Scan for the cell matching the given text and deliver its [X, Y] coordinate at center. 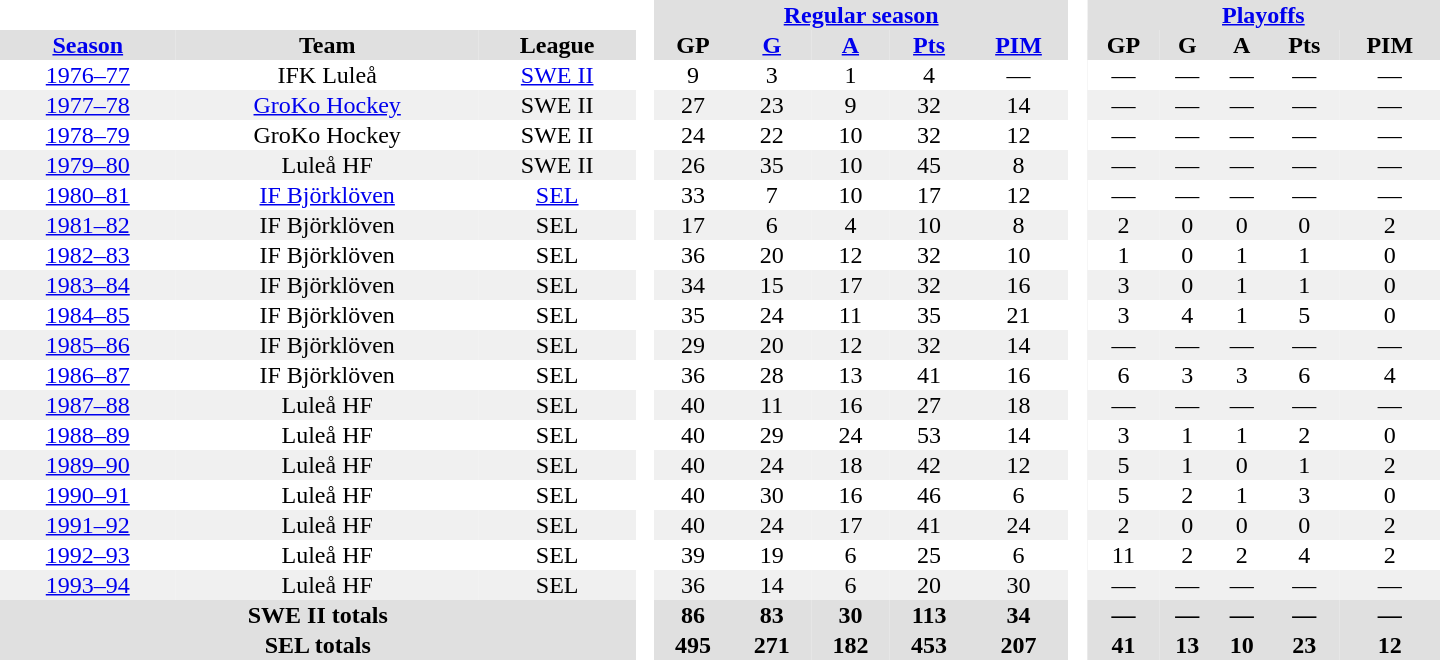
IFK Luleå [328, 75]
Regular season [862, 15]
46 [930, 495]
1984–85 [88, 315]
453 [930, 645]
SWE II totals [318, 615]
1976–77 [88, 75]
1993–94 [88, 585]
1987–88 [88, 405]
83 [772, 615]
1991–92 [88, 525]
1980–81 [88, 195]
1979–80 [88, 165]
53 [930, 435]
7 [772, 195]
113 [930, 615]
1977–78 [88, 105]
1982–83 [88, 255]
1986–87 [88, 375]
15 [772, 285]
25 [930, 555]
207 [1018, 645]
1989–90 [88, 465]
1988–89 [88, 435]
28 [772, 375]
1992–93 [88, 555]
26 [694, 165]
42 [930, 465]
86 [694, 615]
Team [328, 45]
League [558, 45]
1990–91 [88, 495]
19 [772, 555]
Playoffs [1264, 15]
271 [772, 645]
182 [850, 645]
21 [1018, 315]
Season [88, 45]
495 [694, 645]
1983–84 [88, 285]
39 [694, 555]
SEL totals [318, 645]
1981–82 [88, 225]
22 [772, 135]
45 [930, 165]
33 [694, 195]
1985–86 [88, 345]
1978–79 [88, 135]
